Identify which cell holds the provided text, then report its [x, y] central coordinate. 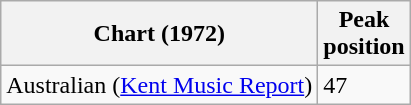
Australian (Kent Music Report) [160, 85]
Peakposition [364, 34]
Chart (1972) [160, 34]
47 [364, 85]
